Detect which cell encompasses the target text, then output its [X, Y] center coordinate. 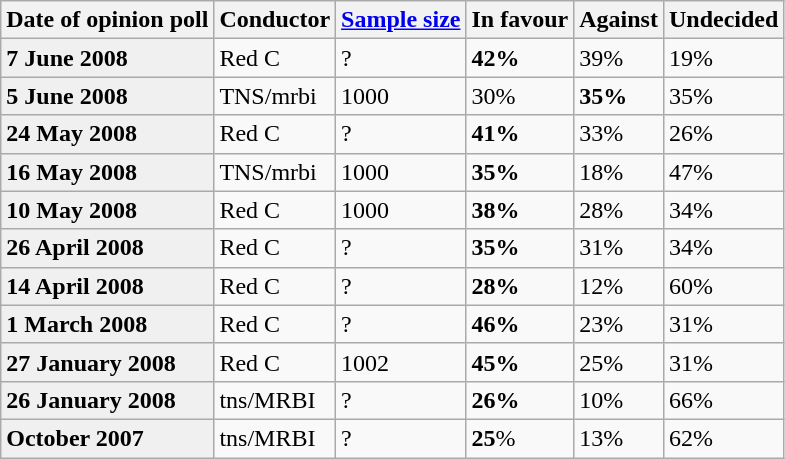
42% [520, 58]
Date of opinion poll [108, 20]
18% [619, 172]
Undecided [723, 20]
38% [520, 210]
47% [723, 172]
13% [619, 438]
Sample size [401, 20]
24 May 2008 [108, 134]
19% [723, 58]
1002 [401, 362]
66% [723, 400]
23% [619, 324]
26 January 2008 [108, 400]
46% [520, 324]
27 January 2008 [108, 362]
Against [619, 20]
26 April 2008 [108, 248]
7 June 2008 [108, 58]
10 May 2008 [108, 210]
In favour [520, 20]
30% [520, 96]
12% [619, 286]
10% [619, 400]
39% [619, 58]
45% [520, 362]
41% [520, 134]
Conductor [275, 20]
16 May 2008 [108, 172]
60% [723, 286]
5 June 2008 [108, 96]
62% [723, 438]
33% [619, 134]
14 April 2008 [108, 286]
October 2007 [108, 438]
1 March 2008 [108, 324]
